Detect which cell encompasses the target text, then output its (X, Y) center coordinate. 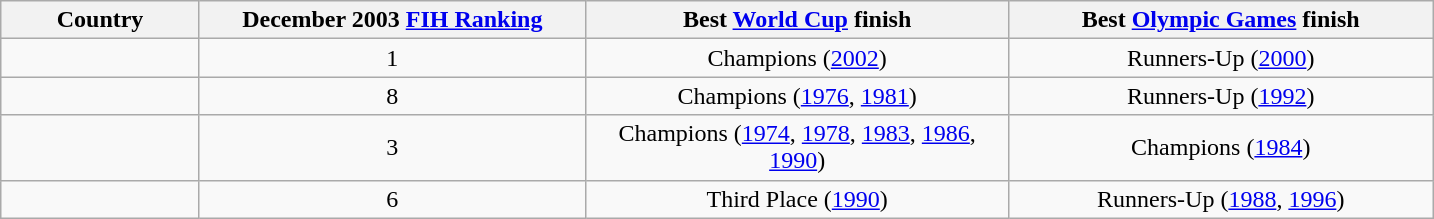
Best Olympic Games finish (1221, 20)
6 (392, 199)
Best World Cup finish (797, 20)
Champions (1976, 1981) (797, 96)
Champions (1984) (1221, 148)
Champions (2002) (797, 58)
Third Place (1990) (797, 199)
3 (392, 148)
Runners-Up (1992) (1221, 96)
Runners-Up (2000) (1221, 58)
Runners-Up (1988, 1996) (1221, 199)
8 (392, 96)
December 2003 FIH Ranking (392, 20)
Champions (1974, 1978, 1983, 1986, 1990) (797, 148)
1 (392, 58)
Country (100, 20)
